Scan for the cell matching the given text and deliver its (x, y) coordinate at center. 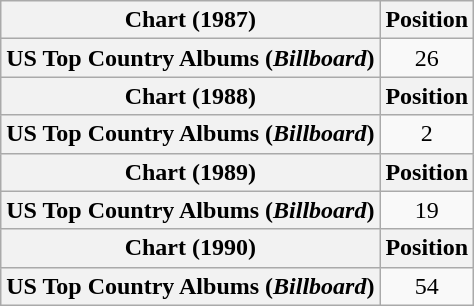
Chart (1989) (190, 172)
2 (427, 134)
54 (427, 286)
Chart (1990) (190, 248)
Chart (1988) (190, 96)
Chart (1987) (190, 20)
26 (427, 58)
19 (427, 210)
